Identify which cell holds the provided text, then report its [x, y] central coordinate. 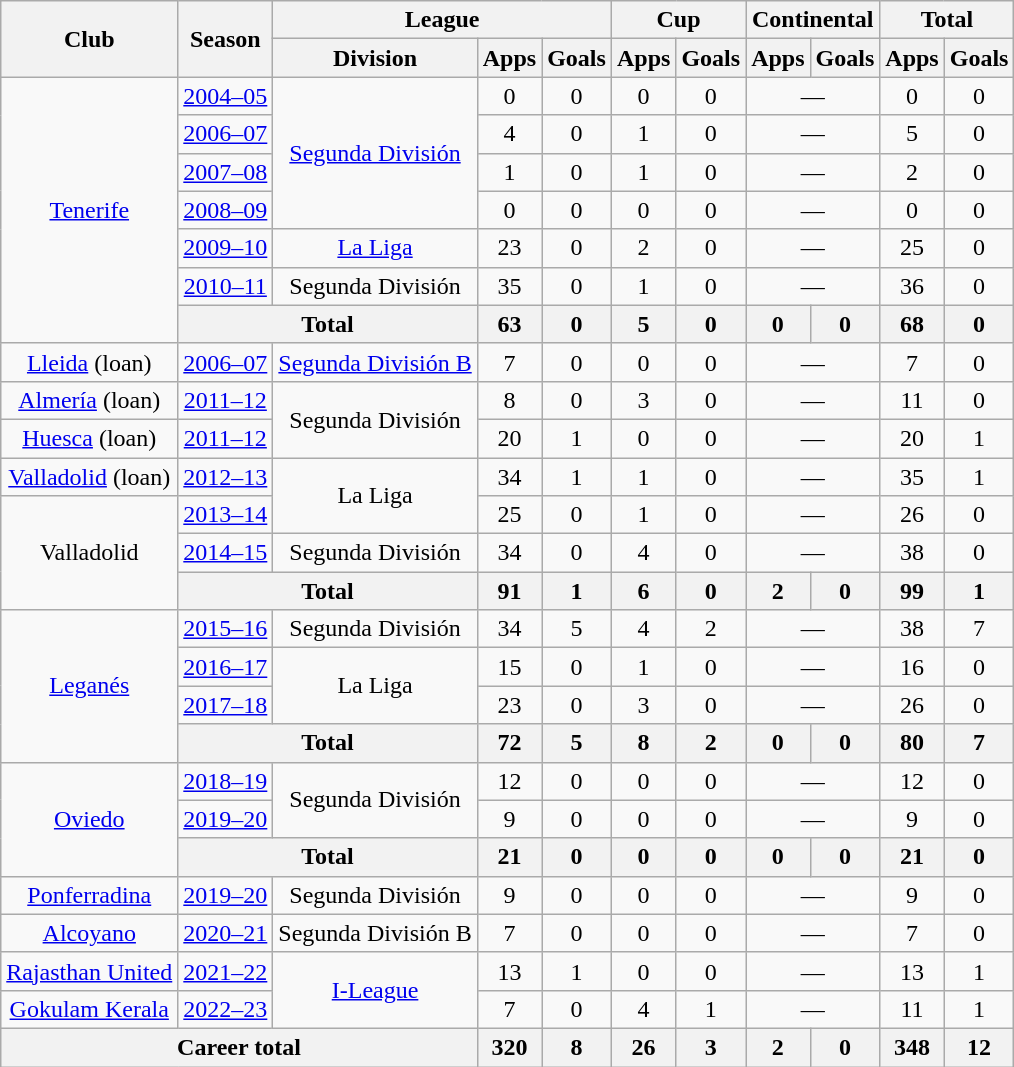
2022–23 [226, 1009]
91 [509, 591]
2009–10 [226, 248]
2010–11 [226, 286]
2008–09 [226, 210]
Division [375, 58]
Club [90, 39]
72 [509, 743]
16 [912, 667]
2004–05 [226, 96]
Lleida (loan) [90, 362]
Oviedo [90, 819]
2015–16 [226, 629]
2020–21 [226, 933]
Rajasthan United [90, 971]
63 [509, 324]
320 [509, 1047]
2012–13 [226, 477]
Gokulam Kerala [90, 1009]
Valladolid (loan) [90, 477]
6 [643, 591]
Valladolid [90, 553]
League [442, 20]
2017–18 [226, 705]
Tenerife [90, 210]
2014–15 [226, 553]
2007–08 [226, 172]
Ponferradina [90, 895]
2018–19 [226, 781]
Continental [813, 20]
Almería (loan) [90, 400]
Season [226, 39]
68 [912, 324]
348 [912, 1047]
Cup [678, 20]
80 [912, 743]
99 [912, 591]
36 [912, 286]
I-League [375, 990]
Leganés [90, 686]
Alcoyano [90, 933]
2013–14 [226, 515]
2016–17 [226, 667]
2021–22 [226, 971]
15 [509, 667]
Career total [239, 1047]
Huesca (loan) [90, 438]
